Determine the [X, Y] coordinate at the center of the cell enclosing the given text.  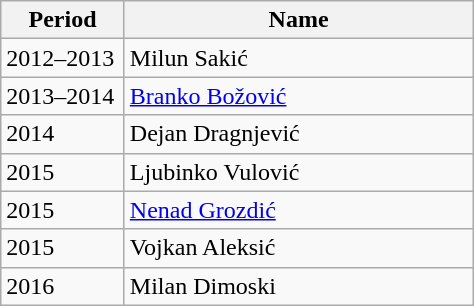
2013–2014 [63, 96]
Name [298, 20]
Branko Božović [298, 96]
Nenad Grozdić [298, 210]
Period [63, 20]
Milan Dimoski [298, 286]
Milun Sakić [298, 58]
2014 [63, 134]
2012–2013 [63, 58]
Vojkan Aleksić [298, 248]
Dejan Dragnjević [298, 134]
2016 [63, 286]
Ljubinko Vulović [298, 172]
